Search for the cell housing the specified text and yield its (x, y) center coordinate. 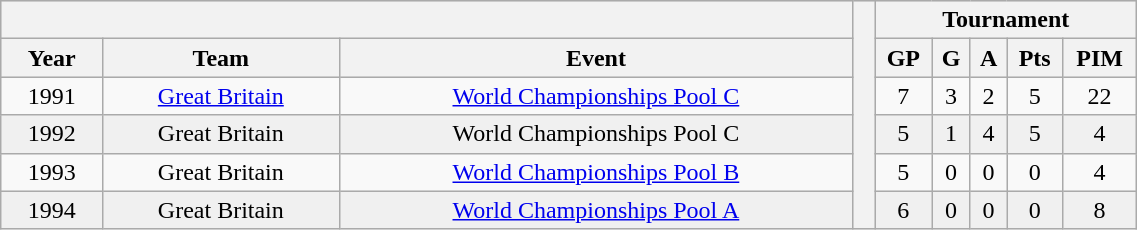
World Championships Pool A (596, 210)
1993 (52, 172)
2 (988, 96)
1991 (52, 96)
7 (904, 96)
1994 (52, 210)
8 (1099, 210)
3 (951, 96)
A (988, 58)
PIM (1099, 58)
Tournament (1006, 20)
1 (951, 134)
1992 (52, 134)
World Championships Pool B (596, 172)
G (951, 58)
Event (596, 58)
22 (1099, 96)
Year (52, 58)
Team (221, 58)
6 (904, 210)
Pts (1034, 58)
GP (904, 58)
